From the cell containing the given text, extract its center point as (X, Y) coordinate. 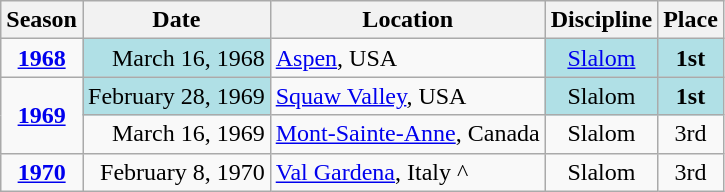
1970 (42, 172)
February 28, 1969 (176, 96)
Val Gardena, Italy ^ (408, 172)
Season (42, 20)
Squaw Valley, USA (408, 96)
March 16, 1969 (176, 134)
March 16, 1968 (176, 58)
Location (408, 20)
1969 (42, 115)
Date (176, 20)
Aspen, USA (408, 58)
Mont-Sainte-Anne, Canada (408, 134)
Discipline (601, 20)
1968 (42, 58)
Place (691, 20)
February 8, 1970 (176, 172)
